Pinpoint the cell where the given text exists, returning its (x, y) midpoint coordinate. 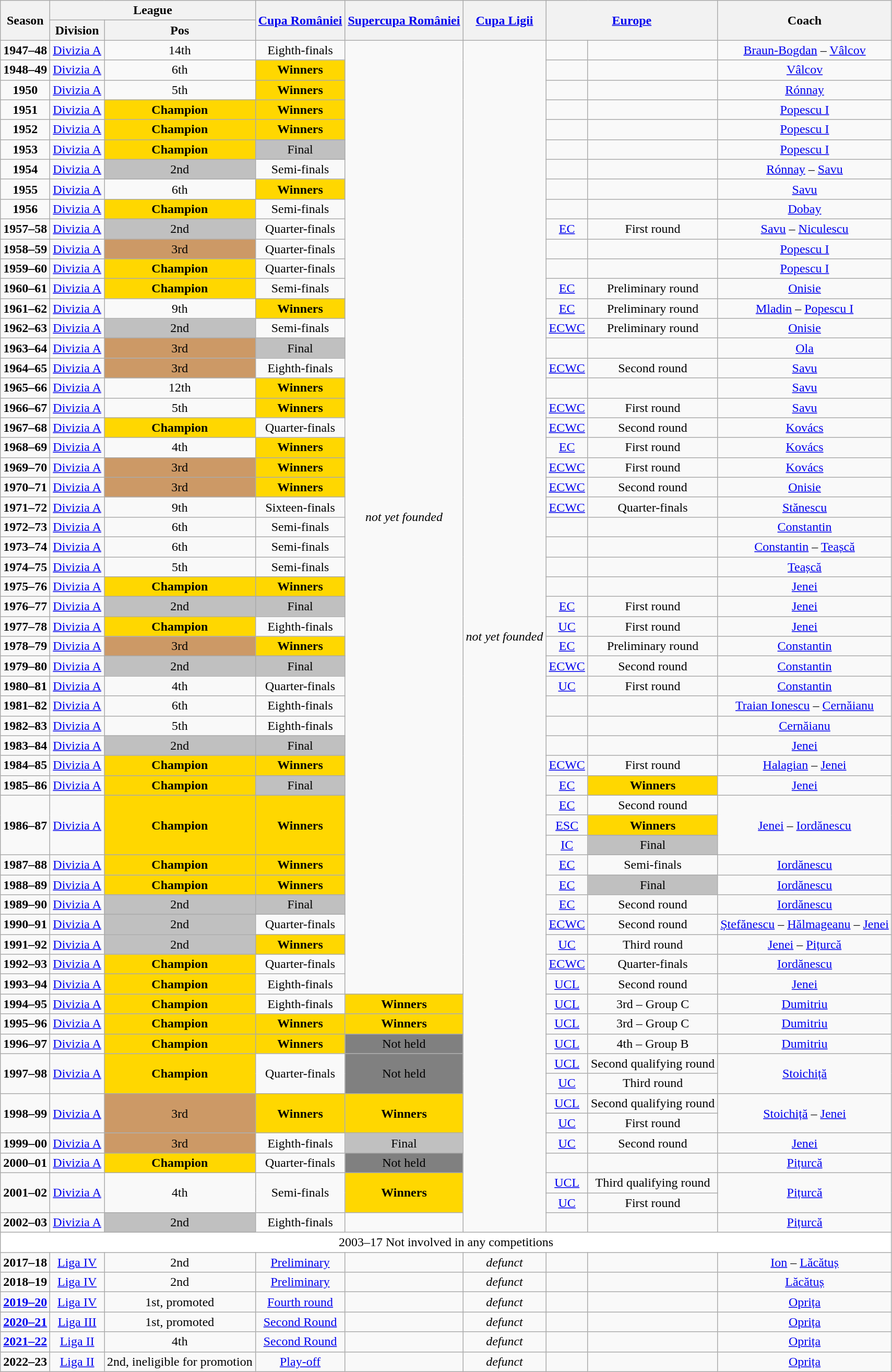
1961–62 (25, 309)
Rónnay (805, 90)
1995–96 (25, 1024)
1954 (25, 169)
Savu – Niculescu (805, 229)
Rónnay – Savu (805, 169)
Cupa Ligii (504, 20)
1968–69 (25, 447)
1959–60 (25, 269)
1971–72 (25, 507)
2nd, ineligible for promotion (180, 1362)
1973–74 (25, 547)
1963–64 (25, 348)
1955 (25, 189)
Cupa României (300, 20)
1996–97 (25, 1044)
1962–63 (25, 328)
Ion – Lăcătuș (805, 1262)
Halagian – Jenei (805, 765)
Lăcătuș (805, 1282)
1988–89 (25, 885)
Division (77, 30)
1987–88 (25, 865)
1984–85 (25, 765)
1957–58 (25, 229)
2022–23 (25, 1362)
14th (180, 50)
Ola (805, 348)
Mladin – Popescu I (805, 309)
1970–71 (25, 487)
1980–81 (25, 686)
1979–80 (25, 666)
1982–83 (25, 726)
Coach (805, 20)
1978–79 (25, 646)
Stoichiță (805, 1073)
1958–59 (25, 249)
1974–75 (25, 566)
1994–95 (25, 1004)
Stănescu (805, 507)
1964–65 (25, 368)
1993–94 (25, 984)
1986–87 (25, 825)
ESC (567, 825)
Season (25, 20)
1972–73 (25, 527)
1950 (25, 90)
2002–03 (25, 1223)
1947–48 (25, 50)
1997–98 (25, 1073)
1990–91 (25, 925)
1999–00 (25, 1143)
1981–82 (25, 706)
Third qualifying round (652, 1182)
1953 (25, 149)
Liga III (77, 1322)
1956 (25, 209)
12th (180, 388)
2000–01 (25, 1163)
1989–90 (25, 905)
Traian Ionescu – Cernăianu (805, 706)
Play-off (300, 1362)
2003–17 Not involved in any competitions (446, 1243)
Pos (180, 30)
1992–93 (25, 964)
2017–18 (25, 1262)
2020–21 (25, 1322)
1960–61 (25, 289)
4th – Group B (652, 1044)
League (152, 10)
IC (567, 845)
1965–66 (25, 388)
Supercupa României (404, 20)
2021–22 (25, 1342)
Jenei – Iordănescu (805, 825)
1951 (25, 110)
2001–02 (25, 1192)
Stoichiță – Jenei (805, 1113)
2019–20 (25, 1302)
1975–76 (25, 587)
1983–84 (25, 746)
Vâlcov (805, 70)
1967–68 (25, 428)
Dobay (805, 209)
2018–19 (25, 1282)
Braun-Bogdan – Vâlcov (805, 50)
1969–70 (25, 467)
1991–92 (25, 944)
1985–86 (25, 785)
Teașcă (805, 566)
1976–77 (25, 607)
Cernăianu (805, 726)
Europe (632, 20)
Jenei – Pițurcă (805, 944)
1966–67 (25, 408)
1998–99 (25, 1113)
1952 (25, 129)
1977–78 (25, 626)
1948–49 (25, 70)
Constantin – Teașcă (805, 547)
Ștefănescu – Hălmageanu – Jenei (805, 925)
Sixteen-finals (300, 507)
Fourth round (300, 1302)
